Extract the (x, y) coordinate from the center of the cell holding the provided text.  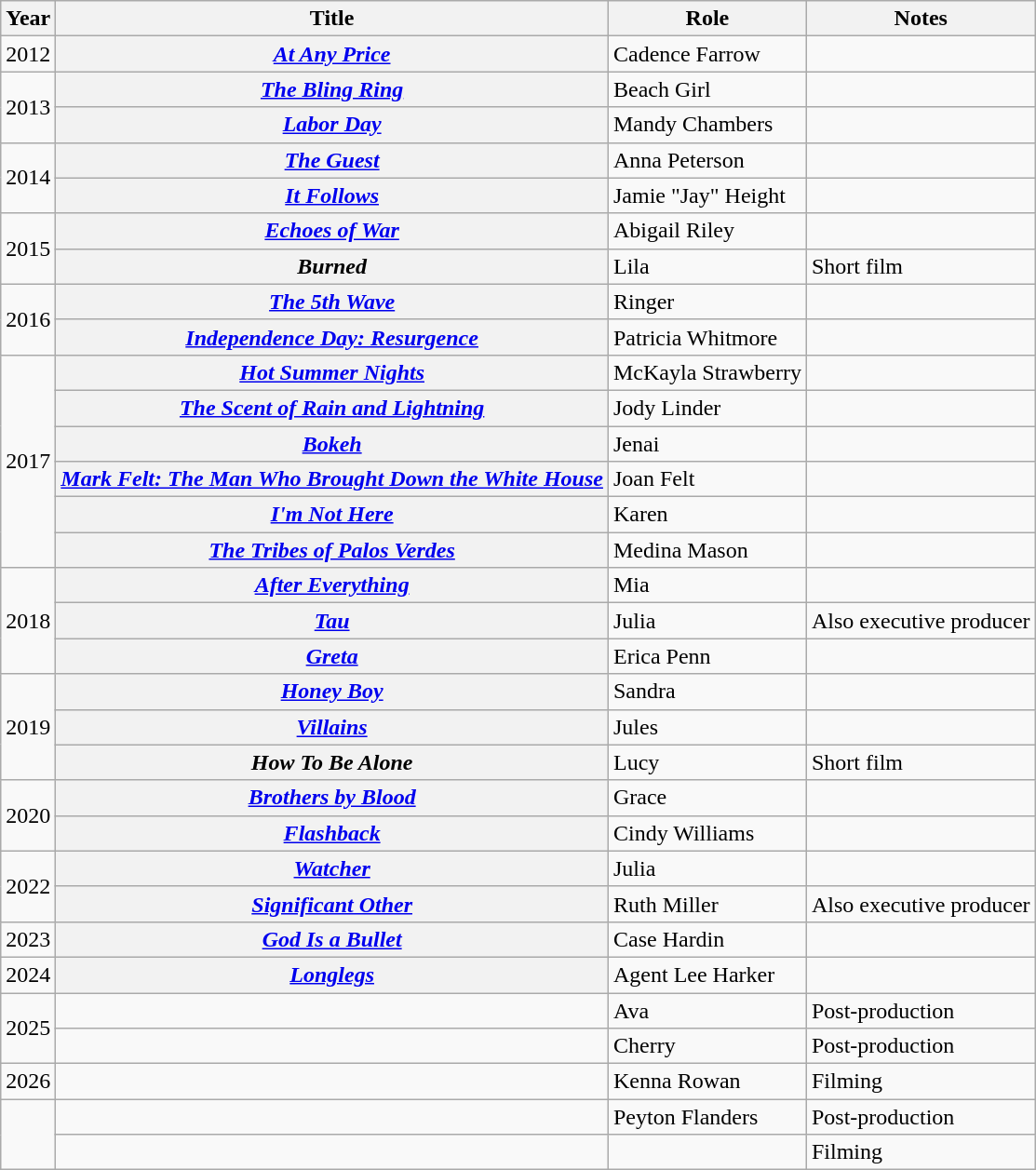
Burned (332, 266)
Jamie "Jay" Height (707, 195)
Joan Felt (707, 479)
Significant Other (332, 904)
2012 (28, 54)
Beach Girl (707, 89)
Labor Day (332, 125)
The Bling Ring (332, 89)
Lila (707, 266)
Agent Lee Harker (707, 975)
Notes (921, 19)
2026 (28, 1082)
Role (707, 19)
Patricia Whitmore (707, 337)
Lucy (707, 762)
Cherry (707, 1046)
Mandy Chambers (707, 125)
Echoes of War (332, 231)
Medina Mason (707, 550)
Peyton Flanders (707, 1117)
Hot Summer Nights (332, 372)
Mia (707, 585)
After Everything (332, 585)
God Is a Bullet (332, 939)
The Scent of Rain and Lightning (332, 408)
Abigail Riley (707, 231)
Tau (332, 621)
Longlegs (332, 975)
Cadence Farrow (707, 54)
Title (332, 19)
2020 (28, 815)
Ringer (707, 302)
Jenai (707, 444)
2016 (28, 319)
Mark Felt: The Man Who Brought Down the White House (332, 479)
It Follows (332, 195)
Ava (707, 1010)
2022 (28, 886)
Flashback (332, 833)
2018 (28, 621)
Brothers by Blood (332, 798)
McKayla Strawberry (707, 372)
Bokeh (332, 444)
2013 (28, 107)
Kenna Rowan (707, 1082)
Erica Penn (707, 656)
Ruth Miller (707, 904)
2025 (28, 1028)
Jules (707, 727)
2014 (28, 178)
2023 (28, 939)
Independence Day: Resurgence (332, 337)
Honey Boy (332, 692)
Jody Linder (707, 408)
Year (28, 19)
Anna Peterson (707, 160)
2024 (28, 975)
The Tribes of Palos Verdes (332, 550)
2017 (28, 461)
2019 (28, 727)
How To Be Alone (332, 762)
I'm Not Here (332, 515)
Cindy Williams (707, 833)
Villains (332, 727)
Sandra (707, 692)
At Any Price (332, 54)
2015 (28, 249)
Watcher (332, 868)
Karen (707, 515)
Grace (707, 798)
Case Hardin (707, 939)
The Guest (332, 160)
Greta (332, 656)
The 5th Wave (332, 302)
